Scan for the cell matching the given text and deliver its [X, Y] coordinate at center. 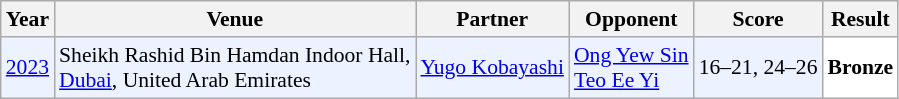
Venue [234, 19]
Opponent [632, 19]
16–21, 24–26 [758, 68]
Bronze [860, 68]
2023 [28, 68]
Partner [492, 19]
Yugo Kobayashi [492, 68]
Year [28, 19]
Sheikh Rashid Bin Hamdan Indoor Hall,Dubai, United Arab Emirates [234, 68]
Ong Yew Sin Teo Ee Yi [632, 68]
Result [860, 19]
Score [758, 19]
